Identify which cell holds the provided text, then report its (X, Y) central coordinate. 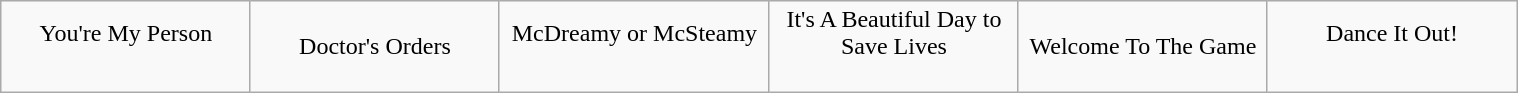
You're My Person (126, 47)
Welcome To The Game (1142, 47)
Doctor's Orders (374, 47)
McDreamy or McSteamy (634, 47)
Dance It Out! (1392, 47)
It's A Beautiful Day to Save Lives (894, 47)
